Pinpoint the cell where the given text exists, returning its (X, Y) midpoint coordinate. 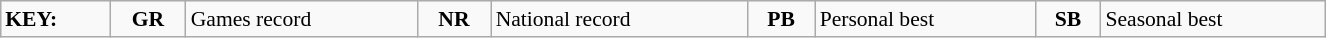
National record (620, 19)
GR (148, 19)
NR (454, 19)
SB (1068, 19)
Games record (302, 19)
KEY: (55, 19)
PB (782, 19)
Personal best (926, 19)
Seasonal best (1212, 19)
